Identify which cell holds the provided text, then report its (x, y) central coordinate. 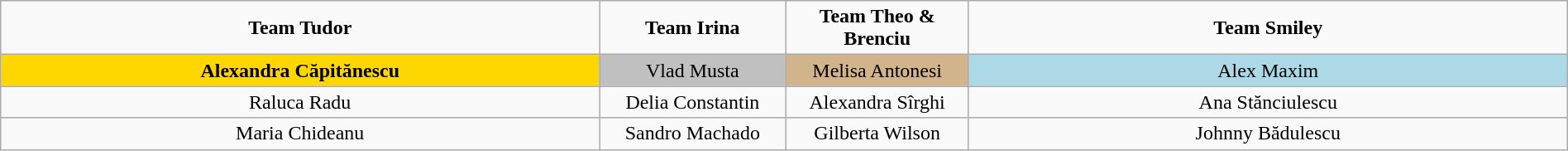
Alexandra Sîrghi (877, 102)
Ana Stănciulescu (1268, 102)
Team Tudor (300, 28)
Johnny Bădulescu (1268, 134)
Gilberta Wilson (877, 134)
Raluca Radu (300, 102)
Alexandra Căpitănescu (300, 71)
Team Smiley (1268, 28)
Melisa Antonesi (877, 71)
Sandro Machado (693, 134)
Team Theo & Brenciu (877, 28)
Team Irina (693, 28)
Vlad Musta (693, 71)
Alex Maxim (1268, 71)
Delia Constantin (693, 102)
Maria Chideanu (300, 134)
